Output the (X, Y) coordinate of the center of the cell containing the given text.  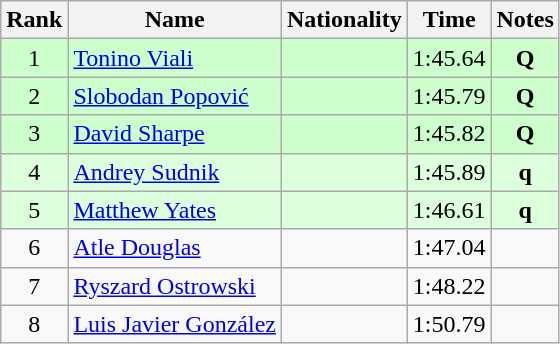
1:45.64 (449, 58)
1:45.89 (449, 172)
8 (34, 324)
7 (34, 286)
1:50.79 (449, 324)
1:48.22 (449, 286)
1:47.04 (449, 248)
Notes (525, 20)
Andrey Sudnik (175, 172)
Tonino Viali (175, 58)
Luis Javier González (175, 324)
1:45.79 (449, 96)
6 (34, 248)
1:46.61 (449, 210)
Nationality (345, 20)
2 (34, 96)
Matthew Yates (175, 210)
4 (34, 172)
Rank (34, 20)
Slobodan Popović (175, 96)
5 (34, 210)
1 (34, 58)
Atle Douglas (175, 248)
Ryszard Ostrowski (175, 286)
Name (175, 20)
3 (34, 134)
David Sharpe (175, 134)
Time (449, 20)
1:45.82 (449, 134)
